Capture the cell that displays the provided text and extract its [X, Y] central coordinate. 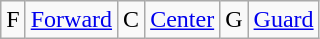
Guard [284, 20]
G [234, 20]
C [132, 20]
Forward [71, 20]
Center [182, 20]
F [13, 20]
